For the text-containing cell, return its midpoint in [X, Y] coordinate format. 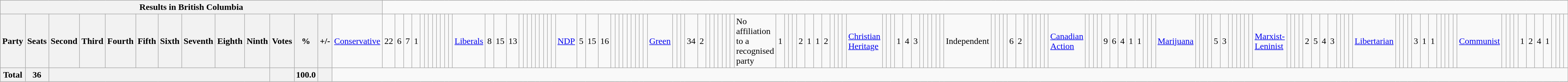
Marxist-Leninist [1270, 41]
Canadian Action [1067, 41]
16 [605, 41]
Seats [37, 41]
Fourth [120, 41]
Eighth [230, 41]
Christian Heritage [864, 41]
Independent [967, 41]
7 [407, 41]
% [306, 41]
13 [513, 41]
Conservative [357, 41]
Fifth [147, 41]
Libertarian [1374, 41]
Liberals [469, 41]
22 [388, 41]
Votes [282, 41]
Third [93, 41]
Marijuana [1176, 41]
+/- [325, 41]
9 [1106, 41]
36 [37, 75]
Second [64, 41]
8 [490, 41]
34 [691, 41]
100.0 [306, 75]
Sixth [170, 41]
Ninth [257, 41]
Party [13, 41]
Green [660, 41]
Total [13, 75]
Seventh [198, 41]
No affiliation to a recognised party [755, 41]
Communist [1479, 41]
Results in British Columbia [191, 7]
NDP [566, 41]
